Provide the [X, Y] coordinate of the cell's center where the given text is located.  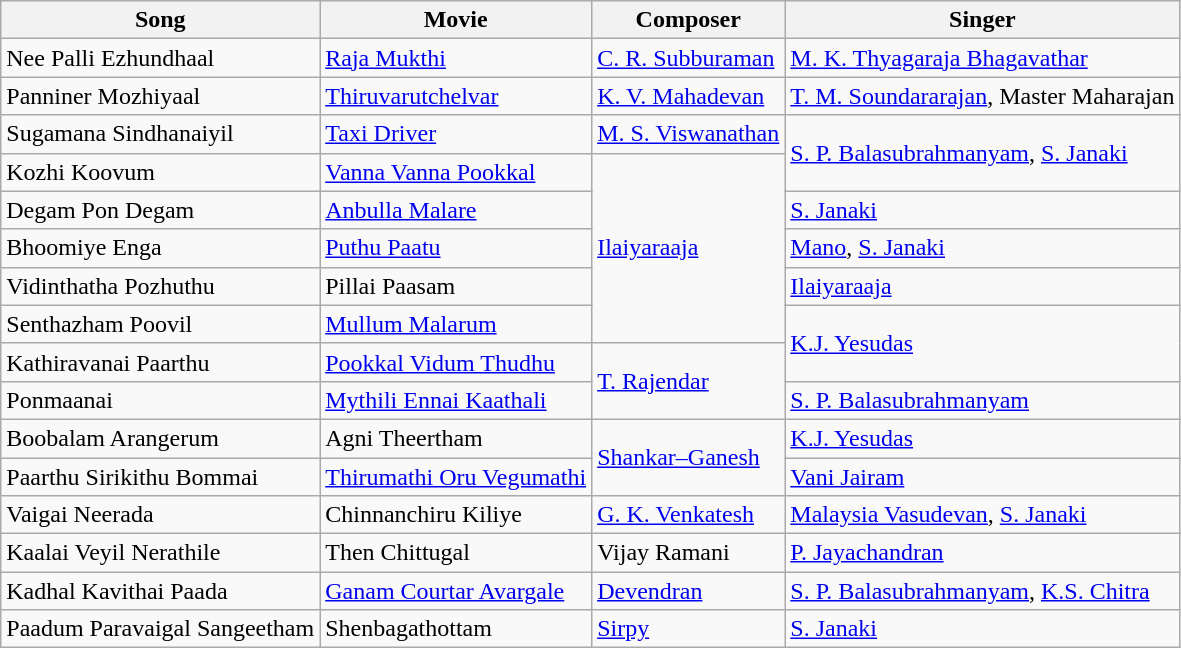
Chinnanchiru Kiliye [456, 515]
G. K. Venkatesh [688, 515]
Kozhi Koovum [160, 172]
Pookkal Vidum Thudhu [456, 362]
Boobalam Arangerum [160, 438]
Degam Pon Degam [160, 210]
Malaysia Vasudevan, S. Janaki [982, 515]
Mythili Ennai Kaathali [456, 400]
Ganam Courtar Avargale [456, 591]
Kaalai Veyil Nerathile [160, 553]
Kathiravanai Paarthu [160, 362]
Pillai Paasam [456, 286]
Anbulla Malare [456, 210]
Paadum Paravaigal Sangeetham [160, 629]
Sugamana Sindhanaiyil [160, 134]
P. Jayachandran [982, 553]
Sirpy [688, 629]
Thirumathi Oru Vegumathi [456, 477]
Nee Palli Ezhundhaal [160, 58]
Vani Jairam [982, 477]
Raja Mukthi [456, 58]
Panniner Mozhiyaal [160, 96]
Shenbagathottam [456, 629]
Vidinthatha Pozhuthu [160, 286]
M. S. Viswanathan [688, 134]
Taxi Driver [456, 134]
Vijay Ramani [688, 553]
Composer [688, 20]
Movie [456, 20]
Puthu Paatu [456, 248]
T. Rajendar [688, 381]
S. P. Balasubrahmanyam, S. Janaki [982, 153]
Song [160, 20]
Singer [982, 20]
Bhoomiye Enga [160, 248]
Mano, S. Janaki [982, 248]
Vaigai Neerada [160, 515]
M. K. Thyagaraja Bhagavathar [982, 58]
Agni Theertham [456, 438]
Mullum Malarum [456, 324]
S. P. Balasubrahmanyam [982, 400]
Senthazham Poovil [160, 324]
S. P. Balasubrahmanyam, K.S. Chitra [982, 591]
Paarthu Sirikithu Bommai [160, 477]
C. R. Subburaman [688, 58]
Ponmaanai [160, 400]
Shankar–Ganesh [688, 457]
Kadhal Kavithai Paada [160, 591]
K. V. Mahadevan [688, 96]
T. M. Soundararajan, Master Maharajan [982, 96]
Devendran [688, 591]
Thiruvarutchelvar [456, 96]
Vanna Vanna Pookkal [456, 172]
Then Chittugal [456, 553]
